Return the [X, Y] coordinate for the center point of the cell that contains the specified text.  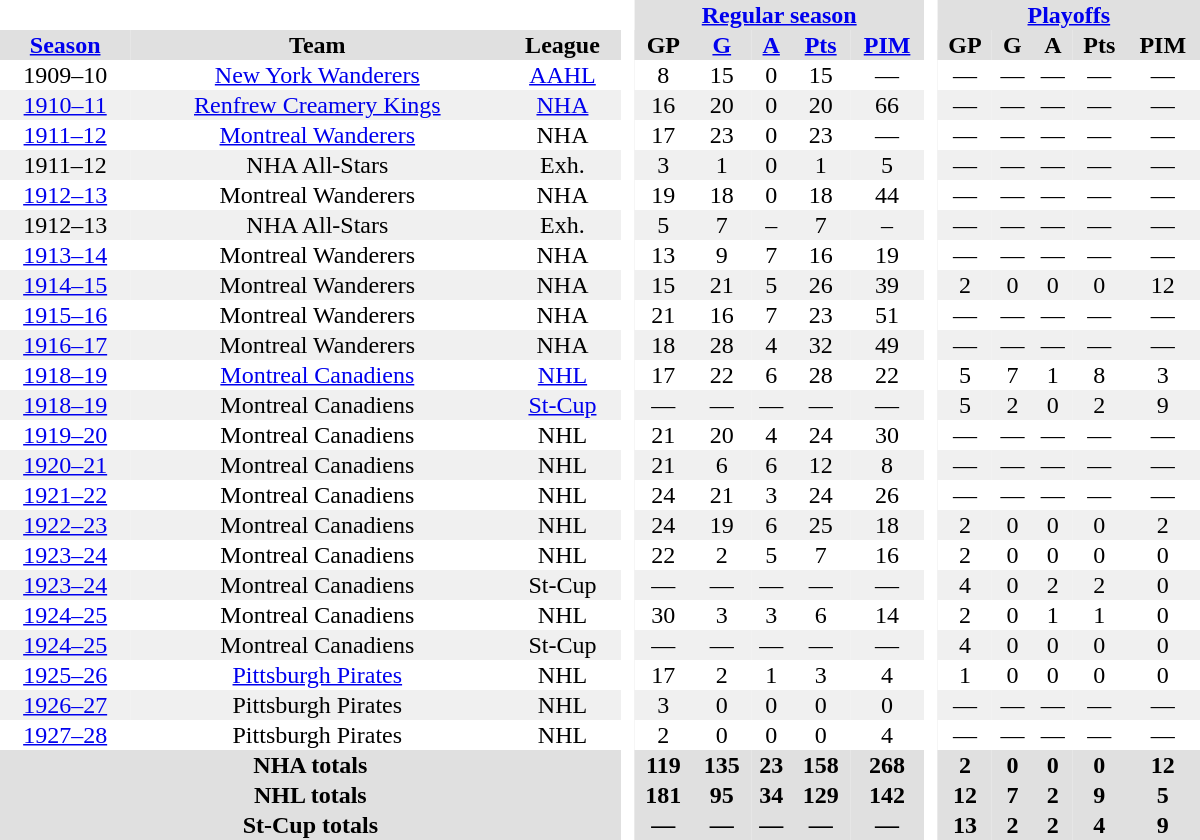
New York Wanderers [317, 75]
51 [887, 315]
League [562, 45]
14 [887, 615]
1922–23 [65, 525]
1920–21 [65, 465]
32 [820, 345]
129 [820, 795]
Renfrew Creamery Kings [317, 105]
1925–26 [65, 675]
66 [887, 105]
Regular season [779, 15]
Season [65, 45]
142 [887, 795]
AAHL [562, 75]
1913–14 [65, 255]
135 [722, 765]
1910–11 [65, 105]
1927–28 [65, 735]
1916–17 [65, 345]
95 [722, 795]
158 [820, 765]
181 [663, 795]
1909–10 [65, 75]
39 [887, 285]
NHL totals [310, 795]
119 [663, 765]
1914–15 [65, 285]
1926–27 [65, 705]
1915–16 [65, 315]
44 [887, 195]
268 [887, 765]
1919–20 [65, 435]
Team [317, 45]
25 [820, 525]
NHA totals [310, 765]
1921–22 [65, 495]
49 [887, 345]
34 [771, 795]
Playoffs [1069, 15]
St-Cup totals [310, 825]
